Find where the given text appears and provide that cell's center as (x, y) coordinate. 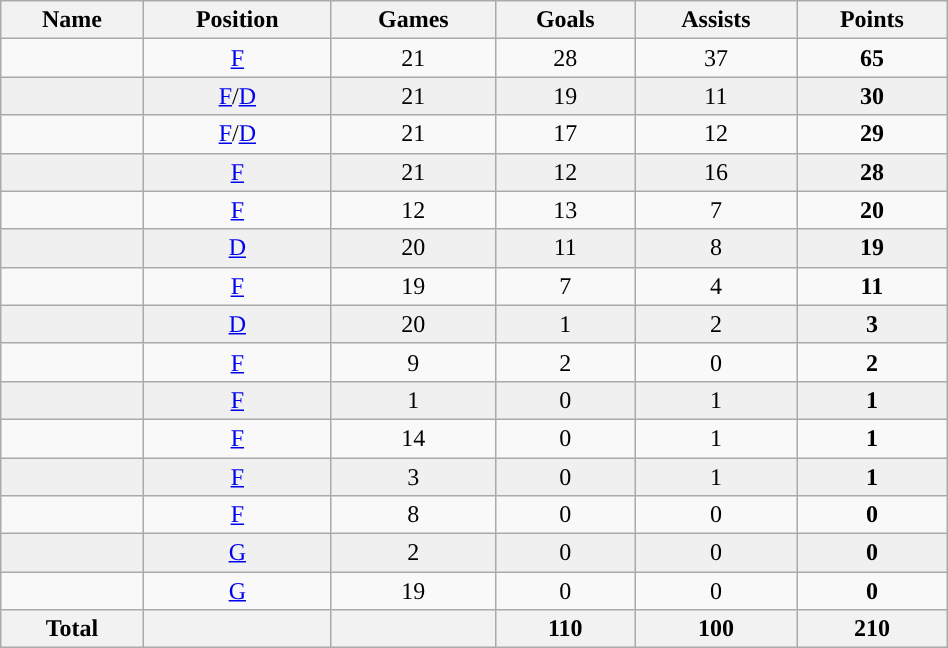
30 (872, 96)
17 (565, 134)
65 (872, 58)
13 (565, 210)
110 (565, 629)
Total (72, 629)
Goals (565, 20)
Position (237, 20)
37 (716, 58)
Games (413, 20)
9 (413, 362)
Name (72, 20)
16 (716, 172)
Points (872, 20)
4 (716, 286)
14 (413, 438)
29 (872, 134)
Assists (716, 20)
100 (716, 629)
210 (872, 629)
